Find where the given text appears and provide that cell's center as [X, Y] coordinate. 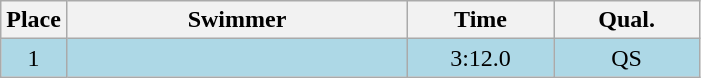
Time [481, 20]
Swimmer [236, 20]
QS [627, 58]
1 [34, 58]
Qual. [627, 20]
3:12.0 [481, 58]
Place [34, 20]
